Search for the cell housing the specified text and yield its [x, y] center coordinate. 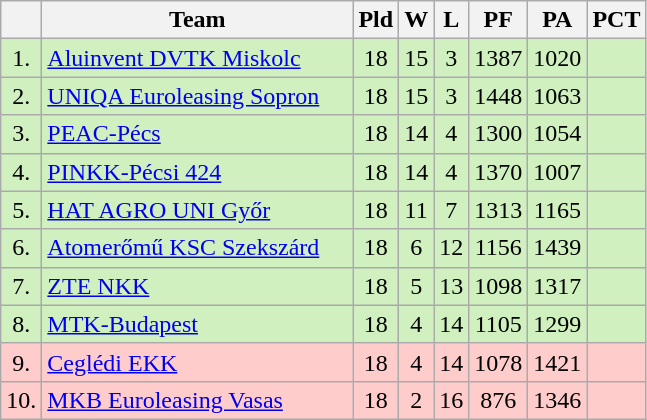
ZTE NKK [198, 286]
1387 [498, 58]
1317 [558, 286]
1448 [498, 96]
PEAC-Pécs [198, 134]
5. [22, 210]
1156 [498, 248]
1370 [498, 172]
MKB Euroleasing Vasas [198, 400]
2 [416, 400]
1007 [558, 172]
1020 [558, 58]
3. [22, 134]
1165 [558, 210]
7 [452, 210]
Atomerőmű KSC Szekszárd [198, 248]
12 [452, 248]
7. [22, 286]
PA [558, 20]
10. [22, 400]
5 [416, 286]
Team [198, 20]
PF [498, 20]
L [452, 20]
1098 [498, 286]
W [416, 20]
Pld [376, 20]
HAT AGRO UNI Győr [198, 210]
1299 [558, 324]
UNIQA Euroleasing Sopron [198, 96]
8. [22, 324]
1. [22, 58]
1439 [558, 248]
1300 [498, 134]
MTK-Budapest [198, 324]
6. [22, 248]
1054 [558, 134]
1421 [558, 362]
Aluinvent DVTK Miskolc [198, 58]
876 [498, 400]
1105 [498, 324]
2. [22, 96]
6 [416, 248]
1346 [558, 400]
16 [452, 400]
4. [22, 172]
9. [22, 362]
Ceglédi EKK [198, 362]
11 [416, 210]
1313 [498, 210]
1078 [498, 362]
13 [452, 286]
PCT [616, 20]
1063 [558, 96]
PINKK-Pécsi 424 [198, 172]
